Detect which cell encompasses the target text, then output its [x, y] center coordinate. 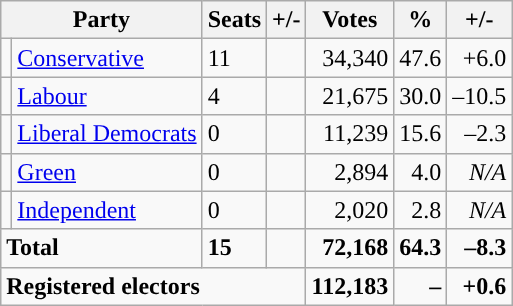
2,894 [350, 172]
4 [234, 96]
15 [234, 248]
Liberal Democrats [107, 134]
Registered electors [154, 286]
72,168 [350, 248]
11 [234, 58]
11,239 [350, 134]
Seats [234, 20]
15.6 [420, 134]
Total [102, 248]
47.6 [420, 58]
Party [102, 20]
Conservative [107, 58]
Green [107, 172]
112,183 [350, 286]
–10.5 [480, 96]
+0.6 [480, 286]
2,020 [350, 210]
21,675 [350, 96]
64.3 [420, 248]
Votes [350, 20]
2.8 [420, 210]
+6.0 [480, 58]
Labour [107, 96]
30.0 [420, 96]
% [420, 20]
4.0 [420, 172]
Independent [107, 210]
– [420, 286]
–2.3 [480, 134]
–8.3 [480, 248]
34,340 [350, 58]
